Determine the (x, y) coordinate at the center of the cell enclosing the given text.  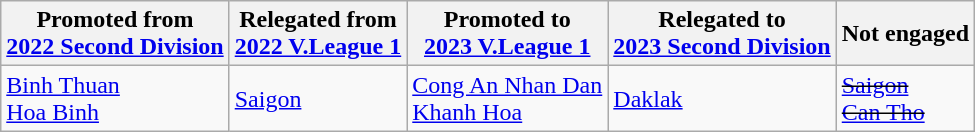
Relegated to2023 Second Division (722, 34)
Cong An Nhan DanKhanh Hoa (508, 98)
SaigonCan Tho (905, 98)
Daklak (722, 98)
Promoted to2023 V.League 1 (508, 34)
Relegated from2022 V.League 1 (318, 34)
Not engaged (905, 34)
Binh ThuanHoa Binh (115, 98)
Saigon (318, 98)
Promoted from2022 Second Division (115, 34)
